Identify which cell holds the provided text, then report its (x, y) central coordinate. 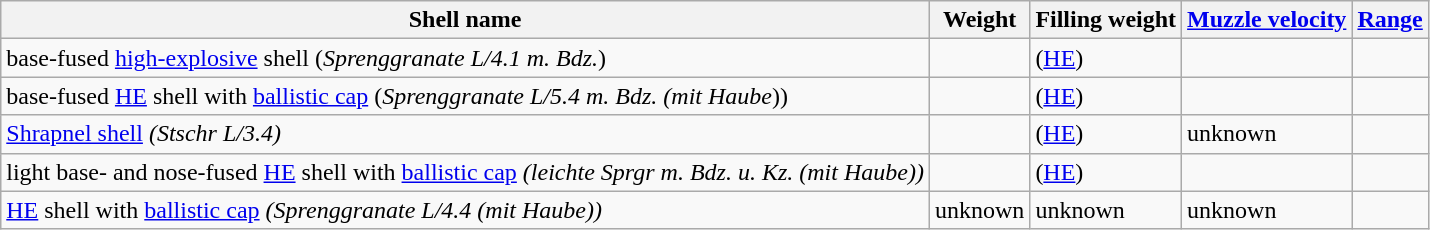
base-fused HE shell with ballistic cap (Sprenggranate L/5.4 m. Bdz. (mit Haube)) (466, 96)
light base- and nose-fused HE shell with ballistic cap (leichte Sprgr m. Bdz. u. Kz. (mit Haube)) (466, 172)
Shell name (466, 20)
Range (1390, 20)
Shrapnel shell (Stschr L/3.4) (466, 134)
base-fused high-explosive shell (Sprenggranate L/4.1 m. Bdz.) (466, 58)
HE shell with ballistic cap (Sprenggranate L/4.4 (mit Haube)) (466, 210)
Muzzle velocity (1267, 20)
Weight (979, 20)
Filling weight (1106, 20)
